From the cell containing the given text, extract its center point as [x, y] coordinate. 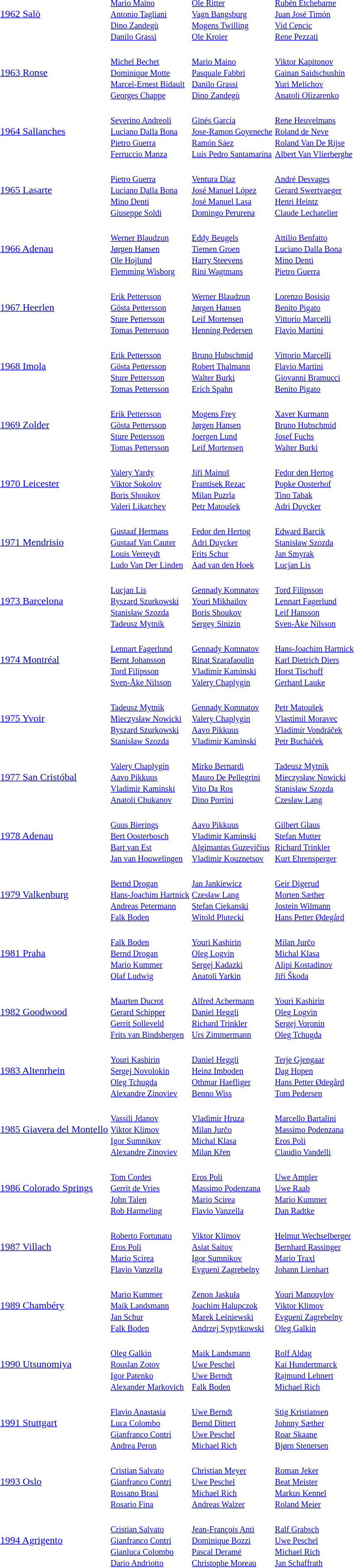
Jiří Mainuš Frantisek Rezac Milan Puzrla Petr Matoušek [232, 483]
Maarten Ducrot Gerard Schipper Gerrit Solleveld Frits van Bindsbergen [150, 1012]
Pietro Guerra Luciano Dalla Bona Mino Denti Giuseppe Soldi [150, 190]
Xaver Kurmann Bruno Hubschmid Josef Fuchs Walter Burki [314, 425]
Marcello Bartalini Massimo Podenzana Eros Poli Claudio Vandelli [314, 1129]
Lorenzo Bosisio Benito Pigato Vittorio Marcelli Flavio Martini [314, 307]
Tom Cordes Gerrit de Vries John Talen Rob Harmeling [150, 1188]
Valery Yardy Viktor Sokolov Boris Shoukov Valeri Likatchev [150, 483]
Mirko Bernardi Mauro De Pellegrini Vito Da Ros Dino Porrini [232, 777]
Jan Jankiewicz Czesław Lang Stefan Ciekanski Witold Plutecki [232, 894]
Rene Heuvelmans Roland de Neve Roland Van De Rijse Albert Van Vlierberghe [314, 131]
Tadeusz Mytnik Mieczysław Nowicki Ryszard Szurkowski Stanisław Szozda [150, 718]
Flavio Anastasia Luca Colombo Gianfranco ContriAndrea Peron [150, 1423]
Mario Kummer Maik Landsmann Jan Schur Falk Boden [150, 1305]
Terje Gjengaar Dag Hopen Hans Petter Ødegård Tom Pedersen [314, 1070]
Petr Matoušek Vlastimil Moravec Vladimír Vondráček Petr Bucháček [314, 718]
André Desvages Gerard Swertvaeger Henri Heintz Claude Lechatelier [314, 190]
Viktor Kapitonov Gainan Saidschushin Yuri Melichov Anatoli Olizarenko [314, 72]
Youri Manouylov Viktor Klimov Evgueni Zagrebelny Oleg Galkin [314, 1305]
Edward Barcik Stanisław Szozda Jan Smyrak Lucjan Lis [314, 542]
Cristian Salvato Gianfranco ContriRossano BrasiRosario Fina [150, 1481]
Aavo Pikkuus Vladimir Kaminski Algimantas Guzevičius Vladimir Kouznetsov [232, 836]
Attilio Benfatto Luciano Dalla Bona Mino Denti Pietro Guerra [314, 249]
Roman JekerBeat Meister Markus Kennel Roland Meier [314, 1481]
Roberto FortunatoEros Poli Mario Scirea Flavio Vanzella [150, 1247]
Mogens Frey Jørgen Hansen Joergen Lund Leif Mortensen [232, 425]
Rolf Aldag Kai Hundertmarck Rajmund Lehnert Michael Rich [314, 1364]
Uwe Ampler Uwe Raab Mario Kummer Dan Radtke [314, 1188]
Stig Kristiansen Johnny Sæther Roar Skaane Bjørn Stenersen [314, 1423]
Werner Blaudzun Jørgen Hansen Ole Hojlund Flemming Wisborg [150, 249]
Lennart Fagerlund Bernt Johansson Tord Filipsson Sven-Åke Nilsson [150, 660]
Michel Bechet Dominique Motte Marcel-Ernest Bidault Georges Chappe [150, 72]
Christian MeyerUwe PeschelMichael Rich Andreas Walzer [232, 1481]
Valery Chaplygin Aavo Pikkuus Vladimir Kaminski Anatoli Chukanov [150, 777]
Alfred Achermann Daniel Heggli Richard Trinkler Urs Zimmermann [232, 1012]
Gennady Komnatov Valery Chaplygin Aavo Pikkuus Vladimir Kaminski [232, 718]
Ventura Díaz José Manuel López José Manuel Lasa Domingo Perurena [232, 190]
Uwe Berndt Bernd Dittert Uwe Peschel Michael Rich [232, 1423]
Vittorio Marcelli Flavio Martini Giovanni Bramucci Benito Pigato [314, 366]
Oleg Galkin Rouslan Zotov Igor Patenko Alexander Markovich [150, 1364]
Ginés García Jose-Ramon Goyeneche Ramón Sáez Luis Pedro Santamarina [232, 131]
Viktor Klimov Asiat SaitovIgor Sumnikov Evgueni Zagrebelny [232, 1247]
Gennady Komnatov Youri Mikhailov Boris Shoukov Sergey Sinizin [232, 601]
Milan Jurčo Michal Klasa Alipi Kostadinov Jiří Škoda [314, 953]
Geir Digerud Morten Sæther Jostein Wilmann Hans Petter Ødegård [314, 894]
Gustaaf Hermans Gustaaf Van Cauter Louis Verreydt Ludo Van Der Linden [150, 542]
Gennady Komnatov Rinat Szarafaoulin Vladimir Kaminski Valery Chaplygin [232, 660]
Fedor den Hertog Popke Oosterhof Tino Tabak Adri Duycker [314, 483]
Maik Landsmann Uwe Peschel Uwe Berndt Falk Boden [232, 1364]
Vassili Jdanov Viktor Klimov Igor Sumnikov Alexandre Zinoviev [150, 1129]
Tadeusz Mytnik Mieczysław Nowicki Stanisław Szozda Czesław Lang [314, 777]
Hans-Joachim Hartnick Karl Dietrich Diers Horst Tischoff Gerhard Lauke [314, 660]
Bernd Drogan Hans-Joachim Hartnick Andreas Petermann Falk Boden [150, 894]
Werner Blaudzun Jørgen Hansen Leif Mortensen Henning Pedersen [232, 307]
Helmut Wechselberger Bernhard RassingerMario Traxl Johann Lienhart [314, 1247]
Gilbert Glaus Stefan Mutter Richard Trinkler Kurt Ehrensperger [314, 836]
Falk Boden Bernd Drogan Mario Kummer Olaf Ludwig [150, 953]
Eros Poli Massimo Podenzana Mario Scirea Flavio Vanzella [232, 1188]
Lucjan Lis Ryszard Szurkowski Stanisław Szozda Tadeusz Mytnik [150, 601]
Eddy Beugels Tiemen Groen Harry Steevens Rini Wagtmans [232, 249]
Severino Andreoli Luciano Dalla Bona Pietro Guerra Ferruccio Manza [150, 131]
Youri Kashirin Sergej Novolokin Oleg Tchugda Alexandre Zinoviev [150, 1070]
Mario Maino Pasquale Fabbri Danilo Grassi Dino Zandegù [232, 72]
Fedor den Hertog Adri Duycker Frits Schur Aad van den Hoek [232, 542]
Tord Filipsson Lennart Fagerlund Leif Hansson Sven-Åke Nilsson [314, 601]
Zenon Jaskuła Joachim Halupczok Marek LeśniewskiAndrzej Sypytkowski [232, 1305]
Youri Kashirin Oleg Logvin Sergej Kadazki Anatoli Yarkin [232, 953]
Guus Bierings Bert Oosterbosch Bart van Est Jan van Houwelingen [150, 836]
Daniel Heggli Heinz Imboden Othmar Haefliger Benno Wiss [232, 1070]
Vladimir Hruza Milan Jurčo Michal Klasa Milan Křen [232, 1129]
Youri Kashirin Oleg Logvin Sergej Voronin Oleg Tchugda [314, 1012]
Bruno Hubschmid Robert Thalmann Walter Burki Erich Spahn [232, 366]
